Locate the cell with the specified text and output its [x, y] center coordinate. 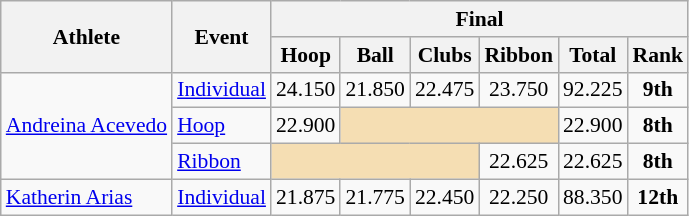
22.475 [444, 90]
Clubs [444, 55]
Ball [374, 55]
21.850 [374, 90]
Athlete [86, 36]
22.250 [518, 197]
Rank [658, 55]
Event [222, 36]
12th [658, 197]
92.225 [592, 90]
Final [480, 19]
9th [658, 90]
21.775 [374, 197]
22.450 [444, 197]
Andreina Acevedo [86, 126]
Total [592, 55]
23.750 [518, 90]
24.150 [306, 90]
Katherin Arias [86, 197]
88.350 [592, 197]
21.875 [306, 197]
